Detect which cell encompasses the target text, then output its [X, Y] center coordinate. 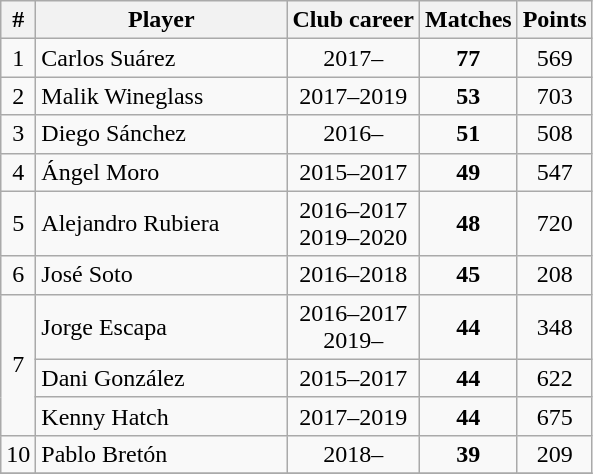
Club career [354, 20]
7 [18, 364]
45 [468, 275]
51 [468, 134]
Diego Sánchez [162, 134]
2017– [354, 58]
209 [554, 454]
Player [162, 20]
2018– [354, 454]
2 [18, 96]
Jorge Escapa [162, 326]
208 [554, 275]
Carlos Suárez [162, 58]
10 [18, 454]
Matches [468, 20]
703 [554, 96]
2016– [354, 134]
# [18, 20]
Ángel Moro [162, 172]
5 [18, 224]
6 [18, 275]
569 [554, 58]
622 [554, 378]
508 [554, 134]
Malik Wineglass [162, 96]
Pablo Bretón [162, 454]
4 [18, 172]
Kenny Hatch [162, 416]
49 [468, 172]
2016–2018 [354, 275]
2016–20172019–2020 [354, 224]
1 [18, 58]
77 [468, 58]
José Soto [162, 275]
39 [468, 454]
675 [554, 416]
2016–20172019– [354, 326]
348 [554, 326]
Points [554, 20]
547 [554, 172]
48 [468, 224]
720 [554, 224]
3 [18, 134]
Alejandro Rubiera [162, 224]
53 [468, 96]
Dani González [162, 378]
